Return the (X, Y) coordinate for the center point of the cell that contains the specified text.  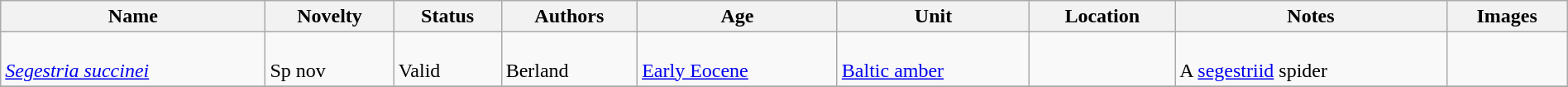
Novelty (329, 17)
Images (1507, 17)
Location (1102, 17)
Unit (933, 17)
A segestriid spider (1311, 60)
Status (447, 17)
Valid (447, 60)
Segestria succinei (133, 60)
Authors (569, 17)
Baltic amber (933, 60)
Early Eocene (738, 60)
Notes (1311, 17)
Name (133, 17)
Age (738, 17)
Berland (569, 60)
Sp nov (329, 60)
